Identify which cell holds the provided text, then report its [x, y] central coordinate. 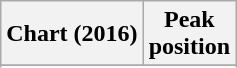
Peakposition [189, 34]
Chart (2016) [72, 34]
